Extract the (X, Y) coordinate from the center of the cell holding the provided text.  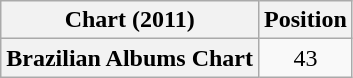
Chart (2011) (130, 20)
43 (306, 58)
Position (306, 20)
Brazilian Albums Chart (130, 58)
